Extract the [x, y] coordinate from the center of the cell holding the provided text.  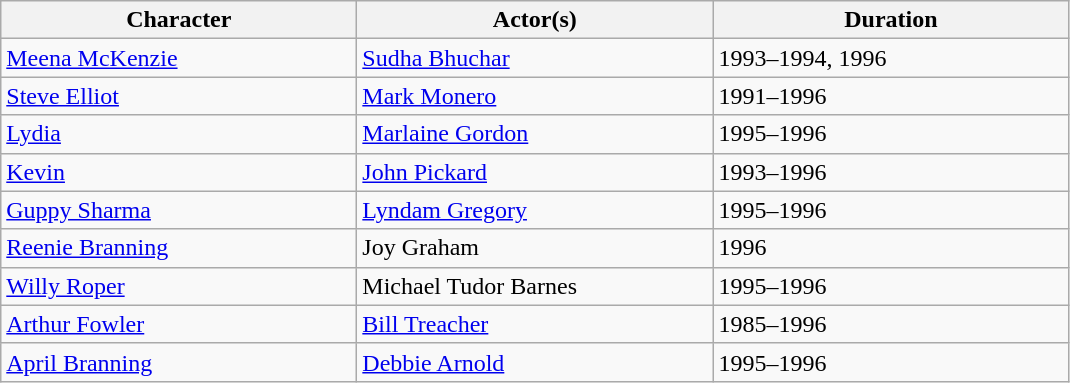
Steve Elliot [179, 96]
Actor(s) [535, 20]
Michael Tudor Barnes [535, 286]
Lydia [179, 134]
Debbie Arnold [535, 362]
1993–1994, 1996 [891, 58]
Sudha Bhuchar [535, 58]
1996 [891, 248]
Guppy Sharma [179, 210]
Marlaine Gordon [535, 134]
Arthur Fowler [179, 324]
Willy Roper [179, 286]
Mark Monero [535, 96]
1993–1996 [891, 172]
Character [179, 20]
John Pickard [535, 172]
Duration [891, 20]
Kevin [179, 172]
1991–1996 [891, 96]
April Branning [179, 362]
Bill Treacher [535, 324]
Reenie Branning [179, 248]
1985–1996 [891, 324]
Lyndam Gregory [535, 210]
Joy Graham [535, 248]
Meena McKenzie [179, 58]
